Pinpoint the cell where the given text exists, returning its [x, y] midpoint coordinate. 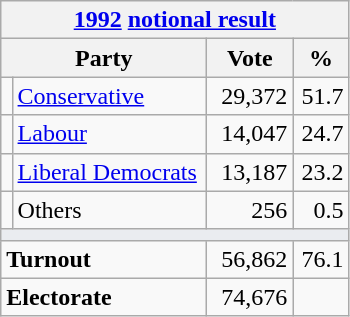
29,372 [250, 96]
Electorate [104, 297]
Conservative [110, 96]
Turnout [104, 259]
13,187 [250, 172]
256 [250, 210]
23.2 [321, 172]
0.5 [321, 210]
Liberal Democrats [110, 172]
51.7 [321, 96]
1992 notional result [175, 20]
% [321, 58]
76.1 [321, 259]
Others [110, 210]
56,862 [250, 259]
74,676 [250, 297]
24.7 [321, 134]
Labour [110, 134]
14,047 [250, 134]
Vote [250, 58]
Party [104, 58]
